Output the [x, y] coordinate of the center of the cell containing the given text.  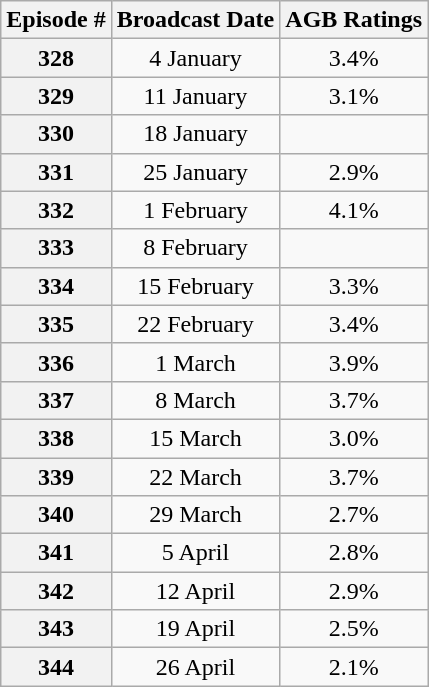
4 January [196, 58]
3.1% [354, 96]
1 February [196, 210]
2.8% [354, 553]
2.5% [354, 629]
1 March [196, 362]
12 April [196, 591]
15 March [196, 438]
332 [56, 210]
5 April [196, 553]
18 January [196, 134]
338 [56, 438]
Broadcast Date [196, 20]
344 [56, 667]
25 January [196, 172]
342 [56, 591]
328 [56, 58]
336 [56, 362]
341 [56, 553]
340 [56, 515]
335 [56, 324]
3.9% [354, 362]
333 [56, 248]
22 February [196, 324]
4.1% [354, 210]
29 March [196, 515]
3.0% [354, 438]
Episode # [56, 20]
343 [56, 629]
330 [56, 134]
331 [56, 172]
8 March [196, 400]
2.1% [354, 667]
26 April [196, 667]
8 February [196, 248]
19 April [196, 629]
3.3% [354, 286]
334 [56, 286]
337 [56, 400]
11 January [196, 96]
22 March [196, 477]
2.7% [354, 515]
329 [56, 96]
AGB Ratings [354, 20]
15 February [196, 286]
339 [56, 477]
